Capture the cell that displays the provided text and extract its (X, Y) central coordinate. 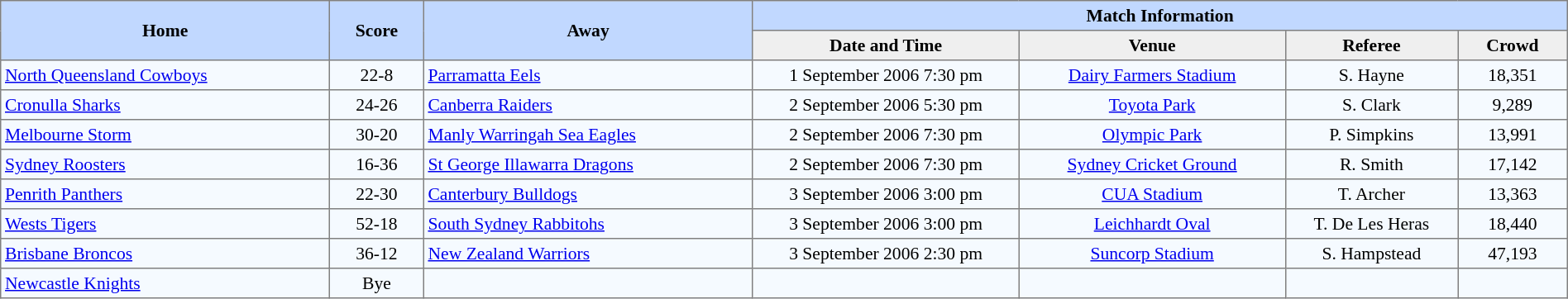
Crowd (1513, 45)
Leichhardt Oval (1152, 224)
Melbourne Storm (165, 135)
Bye (377, 283)
T. De Les Heras (1371, 224)
16-36 (377, 164)
1 September 2006 7:30 pm (886, 75)
Date and Time (886, 45)
Home (165, 31)
Canterbury Bulldogs (588, 194)
P. Simpkins (1371, 135)
Score (377, 31)
Canberra Raiders (588, 105)
S. Clark (1371, 105)
Sydney Roosters (165, 164)
18,440 (1513, 224)
18,351 (1513, 75)
S. Hayne (1371, 75)
47,193 (1513, 254)
3 September 2006 2:30 pm (886, 254)
Dairy Farmers Stadium (1152, 75)
Olympic Park (1152, 135)
CUA Stadium (1152, 194)
Wests Tigers (165, 224)
R. Smith (1371, 164)
Penrith Panthers (165, 194)
Away (588, 31)
2 September 2006 5:30 pm (886, 105)
S. Hampstead (1371, 254)
Cronulla Sharks (165, 105)
North Queensland Cowboys (165, 75)
Sydney Cricket Ground (1152, 164)
New Zealand Warriors (588, 254)
36-12 (377, 254)
13,991 (1513, 135)
9,289 (1513, 105)
Brisbane Broncos (165, 254)
T. Archer (1371, 194)
Venue (1152, 45)
22-30 (377, 194)
Suncorp Stadium (1152, 254)
Referee (1371, 45)
Newcastle Knights (165, 283)
17,142 (1513, 164)
Match Information (1159, 16)
Parramatta Eels (588, 75)
52-18 (377, 224)
22-8 (377, 75)
24-26 (377, 105)
St George Illawarra Dragons (588, 164)
30-20 (377, 135)
13,363 (1513, 194)
Manly Warringah Sea Eagles (588, 135)
South Sydney Rabbitohs (588, 224)
Toyota Park (1152, 105)
